Return [X, Y] of the center of cell containing provided text 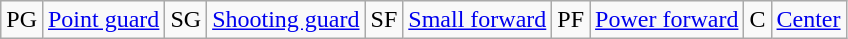
Small forward [478, 20]
SG [186, 20]
Shooting guard [286, 20]
Point guard [103, 20]
PF [571, 20]
SF [384, 20]
Center [808, 20]
PG [22, 20]
Power forward [667, 20]
C [758, 20]
